Extract the (x, y) coordinate from the center of the cell holding the provided text.  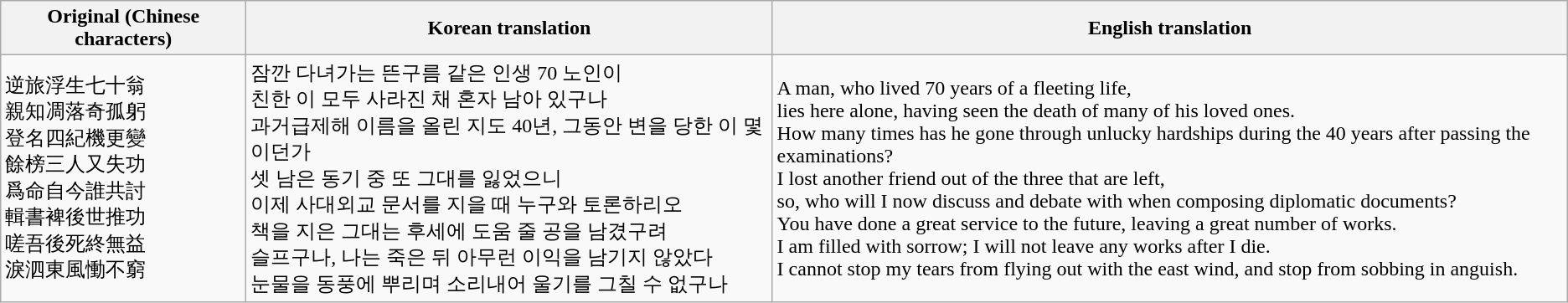
Korean translation (509, 28)
English translation (1169, 28)
Original (Chinese characters) (124, 28)
逆旅浮生七十翁親知凋落奇孤躬登名四紀機更變餘榜三人又失功爲命自今誰共討輯書裨後世推功嗟吾後死終無益淚泗東風慟不窮 (124, 179)
